From the cell containing the given text, extract its center point as (X, Y) coordinate. 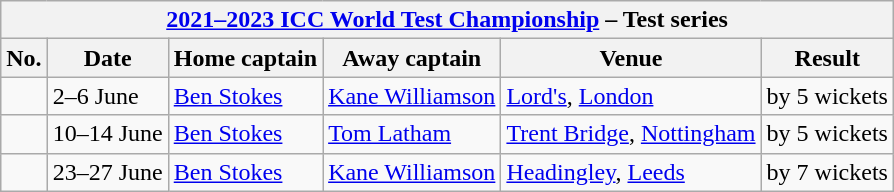
Tom Latham (412, 134)
10–14 June (108, 134)
by 7 wickets (827, 172)
2021–2023 ICC World Test Championship – Test series (448, 20)
Headingley, Leeds (631, 172)
Away captain (412, 58)
Trent Bridge, Nottingham (631, 134)
Venue (631, 58)
Date (108, 58)
2–6 June (108, 96)
23–27 June (108, 172)
Lord's, London (631, 96)
No. (24, 58)
Result (827, 58)
Home captain (245, 58)
